Find where the given text appears and provide that cell's center as [X, Y] coordinate. 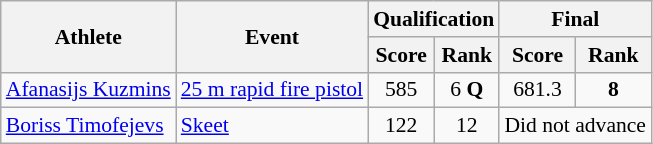
Boriss Timofejevs [88, 126]
122 [401, 126]
Did not advance [575, 126]
Final [575, 19]
681.3 [537, 90]
Athlete [88, 36]
Event [272, 36]
12 [466, 126]
Skeet [272, 126]
6 Q [466, 90]
8 [614, 90]
Afanasijs Kuzmins [88, 90]
25 m rapid fire pistol [272, 90]
585 [401, 90]
Qualification [434, 19]
